For the text-containing cell, return its midpoint in [X, Y] coordinate format. 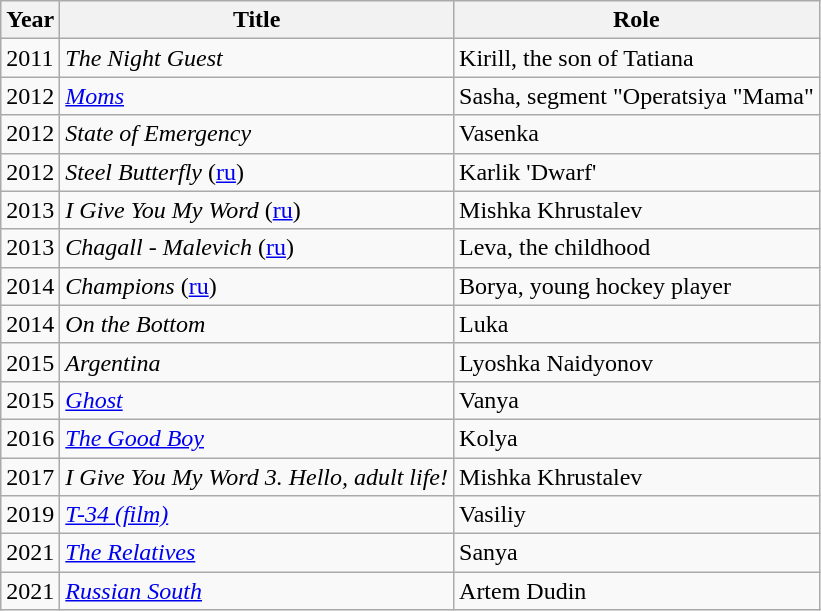
T-34 (film) [257, 515]
Vasenka [637, 134]
Sasha, segment "Operatsiya "Mama" [637, 96]
The Relatives [257, 553]
2019 [30, 515]
Champions (ru) [257, 286]
Lyoshka Naidyonov [637, 362]
2011 [30, 58]
I Give You My Word (ru) [257, 210]
Argentina [257, 362]
2017 [30, 477]
The Good Boy [257, 438]
Sanya [637, 553]
Borya, young hockey player [637, 286]
The Night Guest [257, 58]
Year [30, 20]
Ghost [257, 400]
Title [257, 20]
Vanya [637, 400]
2016 [30, 438]
Steel Butterfly (ru) [257, 172]
State of Emergency [257, 134]
Role [637, 20]
Luka [637, 324]
Chagall - Malevich (ru) [257, 248]
Russian South [257, 591]
Leva, the childhood [637, 248]
Vasiliy [637, 515]
Moms [257, 96]
Karlik 'Dwarf' [637, 172]
On the Bottom [257, 324]
Kolya [637, 438]
I Give You My Word 3. Hello, adult life! [257, 477]
Kirill, the son of Tatiana [637, 58]
Artem Dudin [637, 591]
